Scan for the cell matching the given text and deliver its [X, Y] coordinate at center. 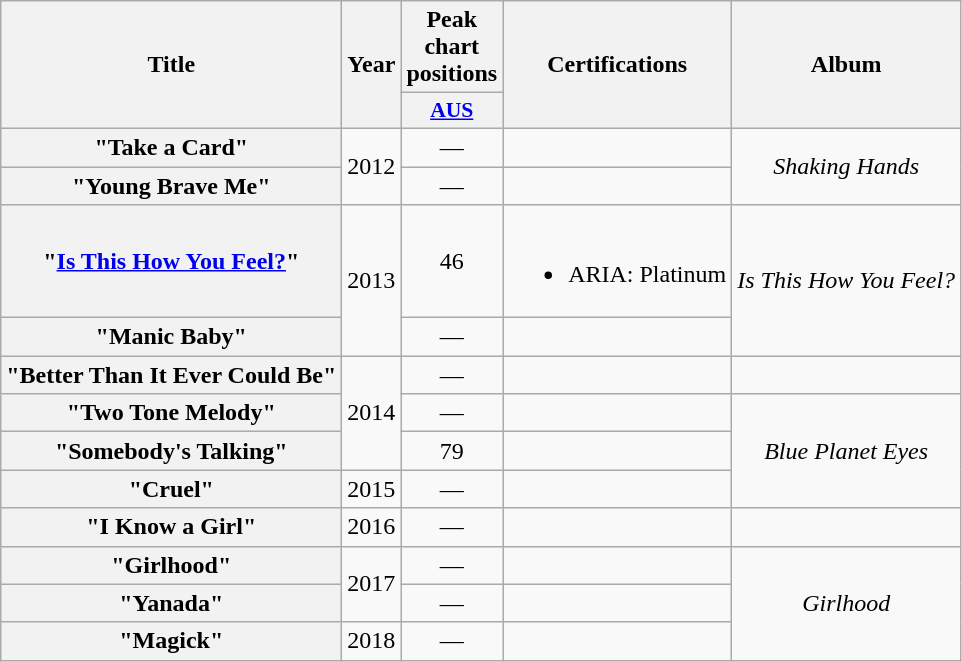
"Young Brave Me" [172, 185]
AUS [452, 111]
"Manic Baby" [172, 337]
79 [452, 451]
2018 [372, 641]
2016 [372, 527]
Certifications [618, 65]
"Better Than It Ever Could Be" [172, 375]
Is This How You Feel? [846, 280]
"Is This How You Feel?" [172, 262]
Title [172, 65]
2015 [372, 489]
46 [452, 262]
ARIA: Platinum [618, 262]
2014 [372, 413]
Peak chart positions [452, 47]
Album [846, 65]
Shaking Hands [846, 166]
"Take a Card" [172, 147]
"I Know a Girl" [172, 527]
"Somebody's Talking" [172, 451]
2017 [372, 584]
2013 [372, 280]
2012 [372, 166]
"Cruel" [172, 489]
Blue Planet Eyes [846, 451]
"Girlhood" [172, 565]
"Two Tone Melody" [172, 413]
"Yanada" [172, 603]
"Magick" [172, 641]
Girlhood [846, 603]
Year [372, 65]
